Determine the (x, y) coordinate at the center of the cell enclosing the given text.  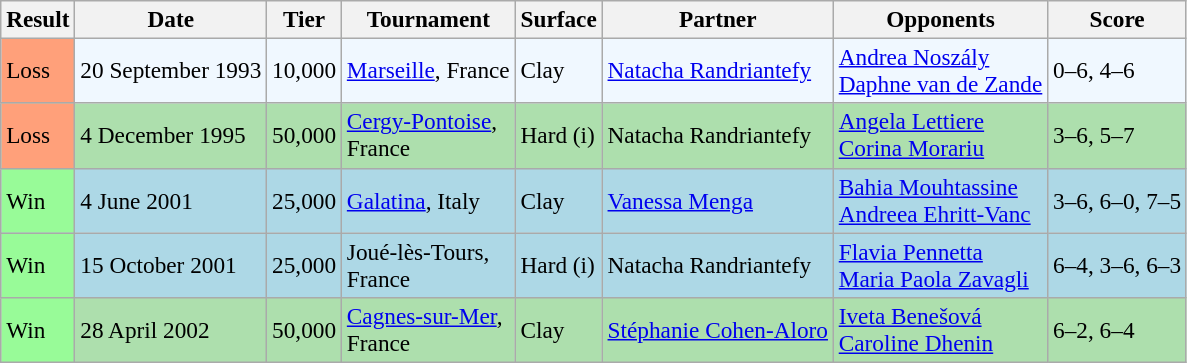
Bahia Mouhtassine Andreea Ehritt-Vanc (940, 200)
3–6, 6–0, 7–5 (1118, 200)
Cagnes-sur-Mer, France (428, 330)
0–6, 4–6 (1118, 70)
3–6, 5–7 (1118, 136)
Vanessa Menga (718, 200)
Cergy-Pontoise, France (428, 136)
Surface (558, 19)
Score (1118, 19)
Joué-lès-Tours, France (428, 264)
4 June 2001 (171, 200)
15 October 2001 (171, 264)
Flavia Pennetta Maria Paola Zavagli (940, 264)
28 April 2002 (171, 330)
Angela Lettiere Corina Morariu (940, 136)
Tier (304, 19)
20 September 1993 (171, 70)
Date (171, 19)
6–4, 3–6, 6–3 (1118, 264)
Galatina, Italy (428, 200)
Iveta Benešová Caroline Dhenin (940, 330)
6–2, 6–4 (1118, 330)
10,000 (304, 70)
4 December 1995 (171, 136)
Opponents (940, 19)
Tournament (428, 19)
Marseille, France (428, 70)
Andrea Noszály Daphne van de Zande (940, 70)
Partner (718, 19)
Result (38, 19)
Stéphanie Cohen-Aloro (718, 330)
